From the cell containing the given text, extract its center point as (X, Y) coordinate. 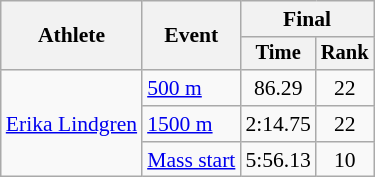
Athlete (72, 36)
Event (191, 36)
Rank (345, 54)
Erika Lindgren (72, 124)
500 m (191, 88)
Final (306, 19)
86.29 (278, 88)
Time (278, 54)
1500 m (191, 124)
2:14.75 (278, 124)
